Locate the cell with the specified text and output its (X, Y) center coordinate. 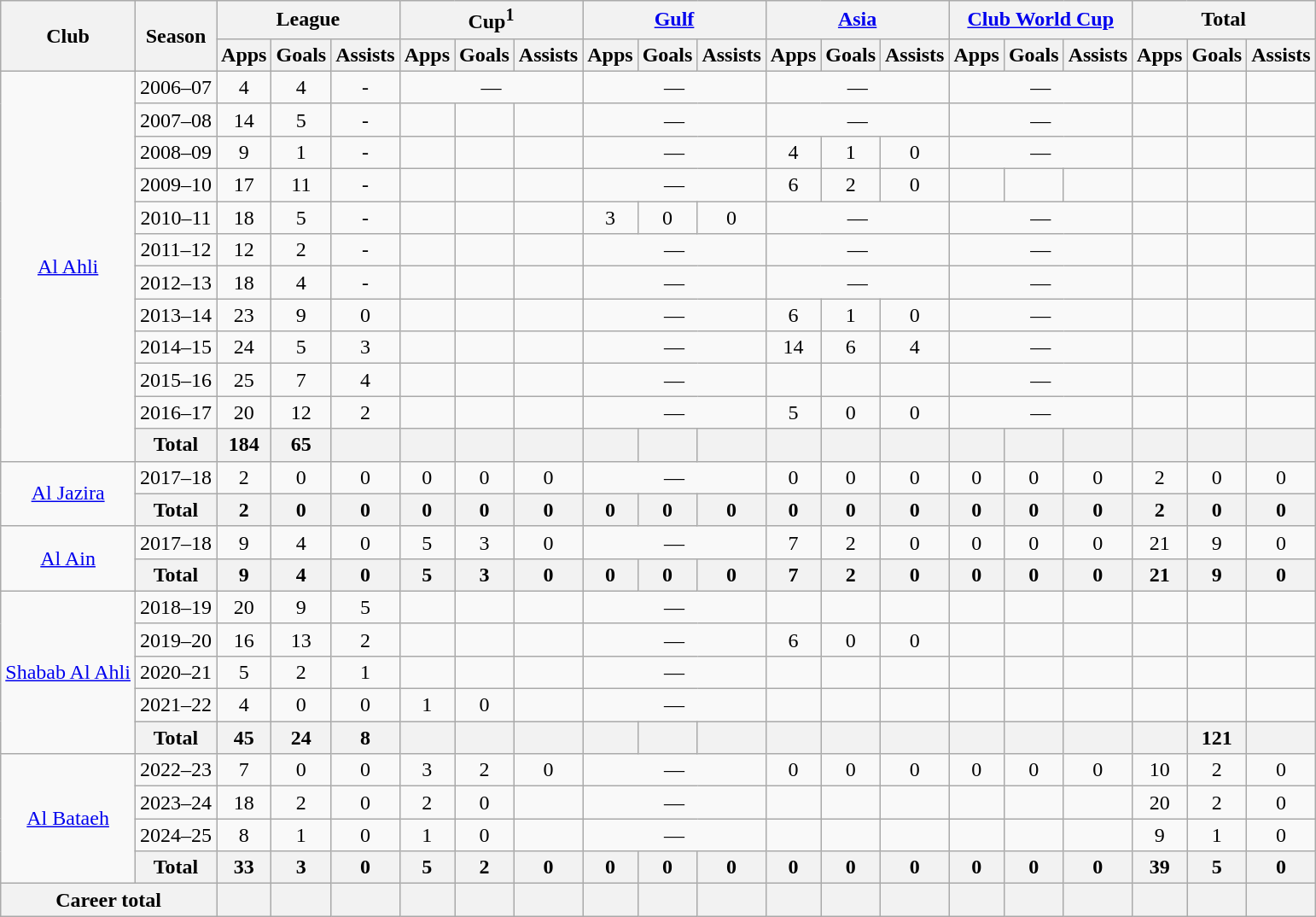
2010–11 (176, 218)
Al Jazira (68, 494)
2022–23 (176, 770)
11 (301, 185)
2018–19 (176, 607)
25 (244, 380)
121 (1217, 738)
2014–15 (176, 348)
Al Bataeh (68, 819)
2013–14 (176, 315)
League (309, 20)
Asia (857, 20)
2007–08 (176, 120)
45 (244, 738)
2006–07 (176, 87)
2024–25 (176, 835)
16 (244, 640)
13 (301, 640)
2023–24 (176, 803)
10 (1160, 770)
Cup1 (492, 20)
Al Ahli (68, 266)
39 (1160, 867)
17 (244, 185)
Season (176, 36)
Club (68, 36)
Club World Cup (1041, 20)
2020–21 (176, 672)
2008–09 (176, 152)
184 (244, 445)
2011–12 (176, 250)
33 (244, 867)
65 (301, 445)
2019–20 (176, 640)
Career total (109, 900)
Shabab Al Ahli (68, 672)
Gulf (674, 20)
2009–10 (176, 185)
2012–13 (176, 283)
Al Ain (68, 558)
2021–22 (176, 705)
2016–17 (176, 412)
2015–16 (176, 380)
23 (244, 315)
